Pinpoint the cell where the given text exists, returning its [X, Y] midpoint coordinate. 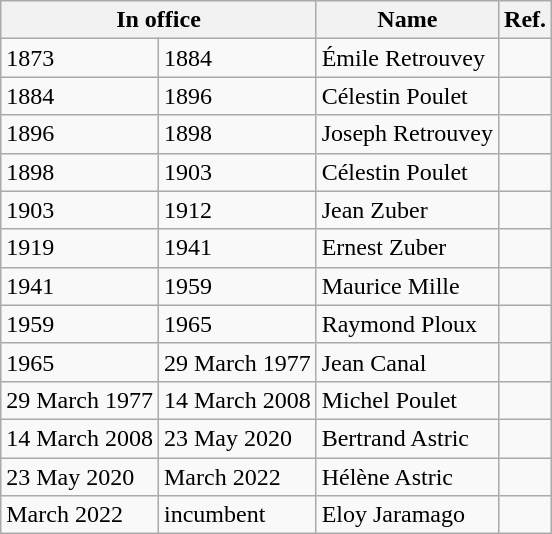
Eloy Jaramago [407, 515]
Michel Poulet [407, 400]
1912 [237, 210]
Name [407, 20]
Maurice Mille [407, 286]
Bertrand Astric [407, 438]
1919 [80, 248]
incumbent [237, 515]
1873 [80, 58]
Ref. [526, 20]
Émile Retrouvey [407, 58]
Jean Canal [407, 362]
In office [158, 20]
Jean Zuber [407, 210]
Hélène Astric [407, 477]
Joseph Retrouvey [407, 134]
Ernest Zuber [407, 248]
Raymond Ploux [407, 324]
